Detect which cell encompasses the target text, then output its [X, Y] center coordinate. 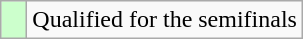
Qualified for the semifinals [165, 20]
